Capture the cell that displays the provided text and extract its (x, y) central coordinate. 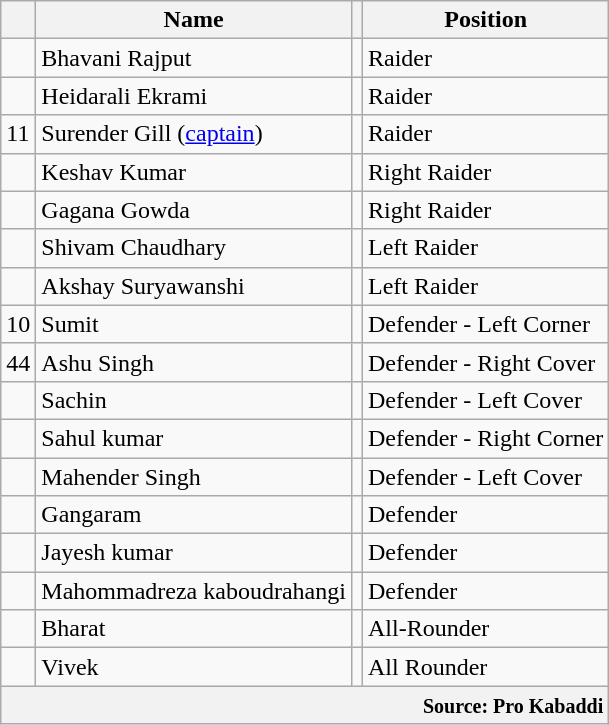
Jayesh kumar (194, 553)
Sumit (194, 324)
Keshav Kumar (194, 172)
Defender - Right Corner (485, 438)
Mahommadreza kaboudrahangi (194, 591)
10 (18, 324)
Bharat (194, 629)
Position (485, 20)
Vivek (194, 667)
Gagana Gowda (194, 210)
Surender Gill (captain) (194, 134)
Name (194, 20)
Source: Pro Kabaddi (305, 705)
Gangaram (194, 515)
All-Rounder (485, 629)
All Rounder (485, 667)
Defender - Right Cover (485, 362)
Ashu Singh (194, 362)
44 (18, 362)
Sachin (194, 400)
Sahul kumar (194, 438)
Shivam Chaudhary (194, 248)
Akshay Suryawanshi (194, 286)
Heidarali Ekrami (194, 96)
Mahender Singh (194, 477)
Bhavani Rajput (194, 58)
11 (18, 134)
Defender - Left Corner (485, 324)
